From the cell containing the given text, extract its center point as (X, Y) coordinate. 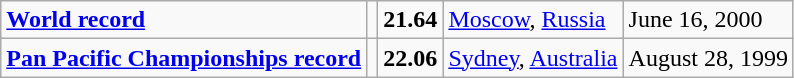
Pan Pacific Championships record (184, 58)
World record (184, 20)
June 16, 2000 (708, 20)
21.64 (410, 20)
Sydney, Australia (533, 58)
August 28, 1999 (708, 58)
22.06 (410, 58)
Moscow, Russia (533, 20)
